Extract the [x, y] coordinate from the center of the cell holding the provided text.  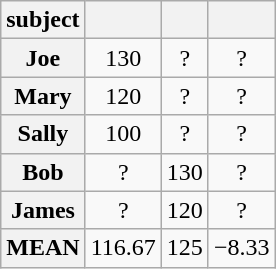
James [43, 210]
125 [184, 248]
100 [123, 134]
subject [43, 20]
MEAN [43, 248]
Sally [43, 134]
−8.33 [242, 248]
Joe [43, 58]
116.67 [123, 248]
Mary [43, 96]
Bob [43, 172]
